Capture the cell that displays the provided text and extract its (X, Y) central coordinate. 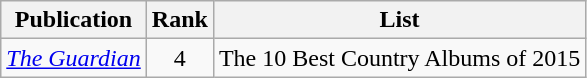
The 10 Best Country Albums of 2015 (399, 58)
Publication (74, 20)
The Guardian (74, 58)
List (399, 20)
4 (180, 58)
Rank (180, 20)
